Output the [x, y] coordinate of the center of the cell containing the given text.  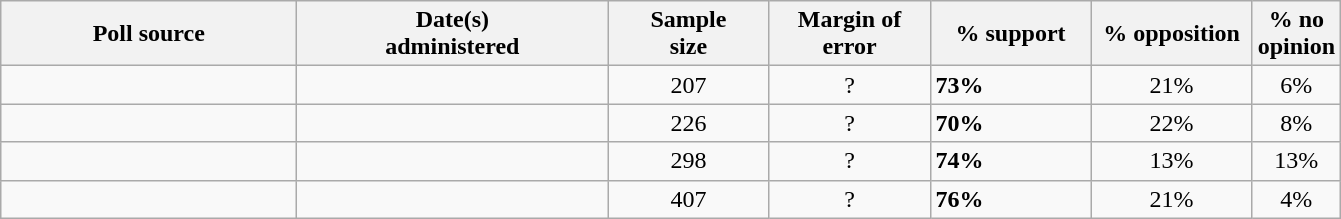
8% [1296, 123]
Samplesize [688, 34]
207 [688, 85]
% no opinion [1296, 34]
298 [688, 161]
407 [688, 199]
Date(s)administered [452, 34]
Poll source [149, 34]
% opposition [1172, 34]
74% [1010, 161]
% support [1010, 34]
6% [1296, 85]
73% [1010, 85]
76% [1010, 199]
226 [688, 123]
70% [1010, 123]
22% [1172, 123]
Margin oferror [850, 34]
4% [1296, 199]
